Output the (x, y) coordinate of the center of the cell containing the given text.  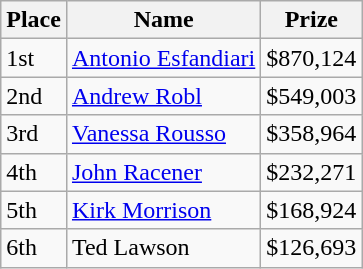
5th (34, 210)
Kirk Morrison (163, 210)
6th (34, 248)
$126,693 (312, 248)
Antonio Esfandiari (163, 58)
2nd (34, 96)
1st (34, 58)
Vanessa Rousso (163, 134)
4th (34, 172)
$358,964 (312, 134)
$232,271 (312, 172)
Prize (312, 20)
Ted Lawson (163, 248)
Place (34, 20)
Name (163, 20)
$549,003 (312, 96)
Andrew Robl (163, 96)
$870,124 (312, 58)
3rd (34, 134)
John Racener (163, 172)
$168,924 (312, 210)
